Find where the given text appears and provide that cell's center as [x, y] coordinate. 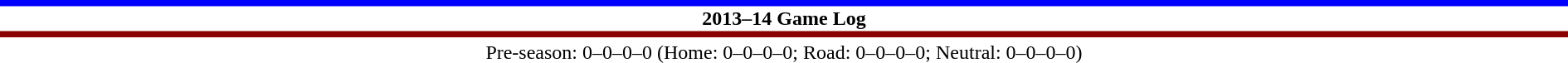
2013–14 Game Log [784, 18]
